Extract the [x, y] coordinate from the center of the cell holding the provided text.  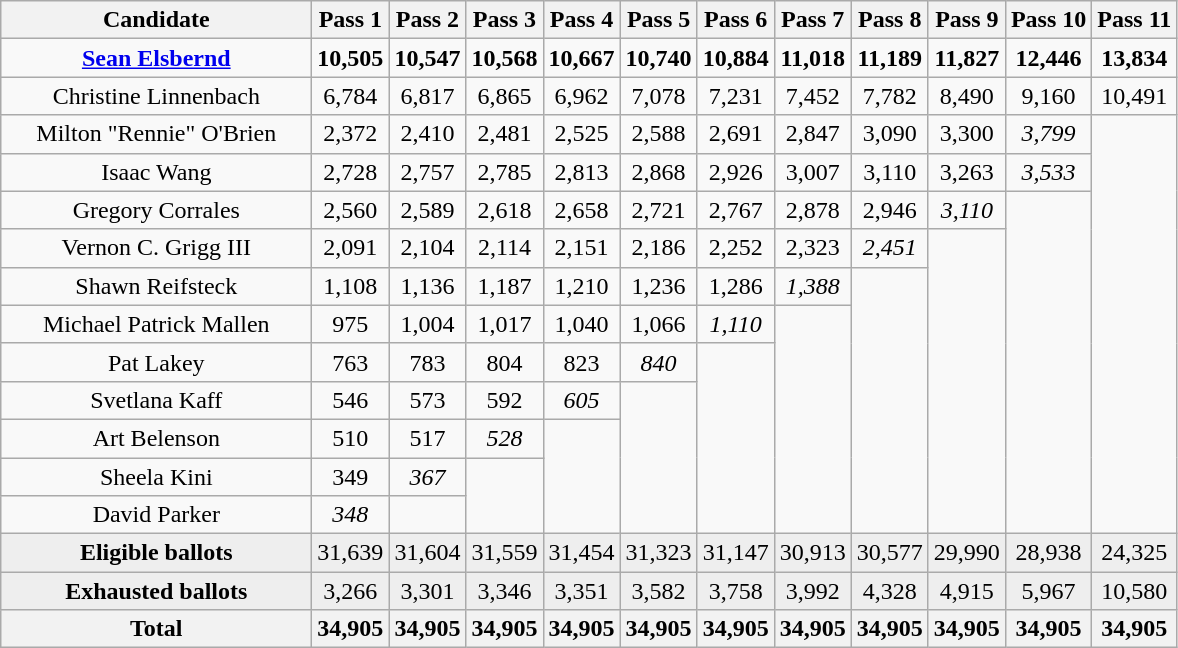
10,491 [1134, 96]
David Parker [156, 515]
2,868 [658, 172]
2,252 [736, 248]
2,410 [428, 134]
2,658 [582, 210]
2,091 [350, 248]
31,147 [736, 553]
1,210 [582, 286]
2,691 [736, 134]
30,913 [812, 553]
13,834 [1134, 58]
Exhausted ballots [156, 591]
10,580 [1134, 591]
Pass 6 [736, 20]
31,639 [350, 553]
Pass 2 [428, 20]
1,187 [504, 286]
Pass 11 [1134, 20]
6,962 [582, 96]
783 [428, 362]
Pass 8 [890, 20]
Isaac Wang [156, 172]
804 [504, 362]
348 [350, 515]
28,938 [1048, 553]
Art Belenson [156, 438]
1,236 [658, 286]
3,582 [658, 591]
3,090 [890, 134]
2,926 [736, 172]
Sheela Kini [156, 477]
Candidate [156, 20]
3,301 [428, 591]
2,323 [812, 248]
2,588 [658, 134]
840 [658, 362]
2,847 [812, 134]
31,323 [658, 553]
Pass 10 [1048, 20]
3,351 [582, 591]
Pass 3 [504, 20]
592 [504, 400]
3,758 [736, 591]
Pass 7 [812, 20]
6,865 [504, 96]
Pass 5 [658, 20]
2,186 [658, 248]
2,104 [428, 248]
7,782 [890, 96]
2,721 [658, 210]
2,767 [736, 210]
1,108 [350, 286]
31,559 [504, 553]
2,785 [504, 172]
2,151 [582, 248]
10,740 [658, 58]
975 [350, 324]
Svetlana Kaff [156, 400]
10,568 [504, 58]
31,604 [428, 553]
Pass 9 [966, 20]
528 [504, 438]
3,263 [966, 172]
Gregory Corrales [156, 210]
Pat Lakey [156, 362]
10,547 [428, 58]
2,114 [504, 248]
Eligible ballots [156, 553]
7,078 [658, 96]
2,589 [428, 210]
Pass 4 [582, 20]
2,813 [582, 172]
3,799 [1048, 134]
2,525 [582, 134]
1,004 [428, 324]
11,827 [966, 58]
2,451 [890, 248]
Sean Elsbernd [156, 58]
573 [428, 400]
2,372 [350, 134]
10,884 [736, 58]
1,388 [812, 286]
30,577 [890, 553]
2,946 [890, 210]
3,300 [966, 134]
1,066 [658, 324]
9,160 [1048, 96]
7,452 [812, 96]
29,990 [966, 553]
823 [582, 362]
1,110 [736, 324]
546 [350, 400]
605 [582, 400]
3,346 [504, 591]
5,967 [1048, 591]
3,266 [350, 591]
1,136 [428, 286]
10,667 [582, 58]
763 [350, 362]
349 [350, 477]
Vernon C. Grigg III [156, 248]
Total [156, 629]
Shawn Reifsteck [156, 286]
1,017 [504, 324]
2,757 [428, 172]
12,446 [1048, 58]
11,018 [812, 58]
10,505 [350, 58]
3,007 [812, 172]
Milton "Rennie" O'Brien [156, 134]
31,454 [582, 553]
6,784 [350, 96]
510 [350, 438]
3,992 [812, 591]
4,328 [890, 591]
Michael Patrick Mallen [156, 324]
1,286 [736, 286]
2,878 [812, 210]
24,325 [1134, 553]
6,817 [428, 96]
2,618 [504, 210]
367 [428, 477]
517 [428, 438]
1,040 [582, 324]
Christine Linnenbach [156, 96]
7,231 [736, 96]
3,533 [1048, 172]
8,490 [966, 96]
11,189 [890, 58]
2,560 [350, 210]
4,915 [966, 591]
2,728 [350, 172]
2,481 [504, 134]
Pass 1 [350, 20]
